Pinpoint the cell where the given text exists, returning its [x, y] midpoint coordinate. 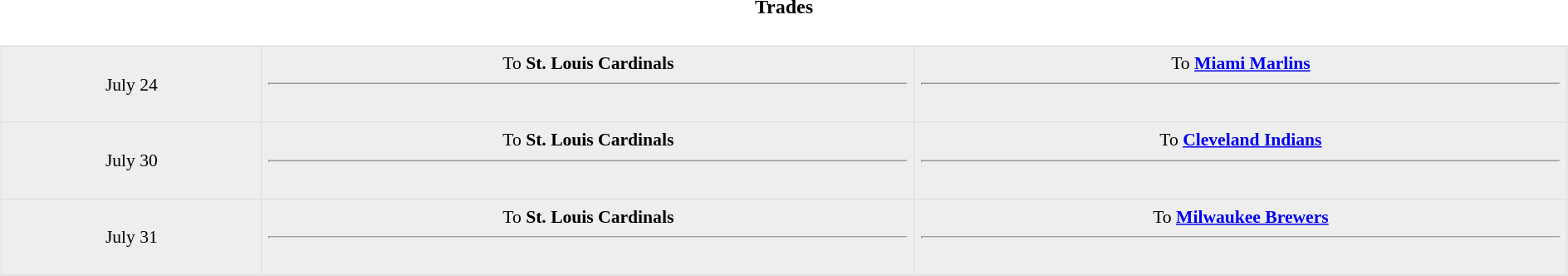
To Cleveland Indians [1241, 160]
July 24 [131, 84]
To Milwaukee Brewers [1241, 237]
July 30 [131, 160]
July 31 [131, 237]
To Miami Marlins [1241, 84]
